Return the (x, y) coordinate for the center point of the cell that contains the specified text.  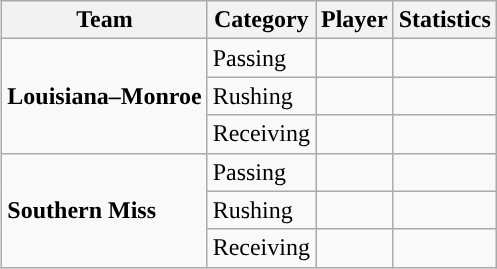
Louisiana–Monroe (104, 96)
Category (261, 20)
Southern Miss (104, 210)
Team (104, 20)
Statistics (444, 20)
Player (355, 20)
